Extract the (X, Y) coordinate from the center of the cell holding the provided text.  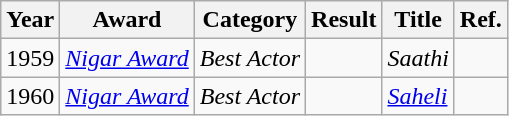
1960 (30, 96)
Saathi (418, 58)
Result (344, 20)
Year (30, 20)
Ref. (480, 20)
Category (250, 20)
1959 (30, 58)
Award (127, 20)
Title (418, 20)
Saheli (418, 96)
